Capture the cell that displays the provided text and extract its [X, Y] central coordinate. 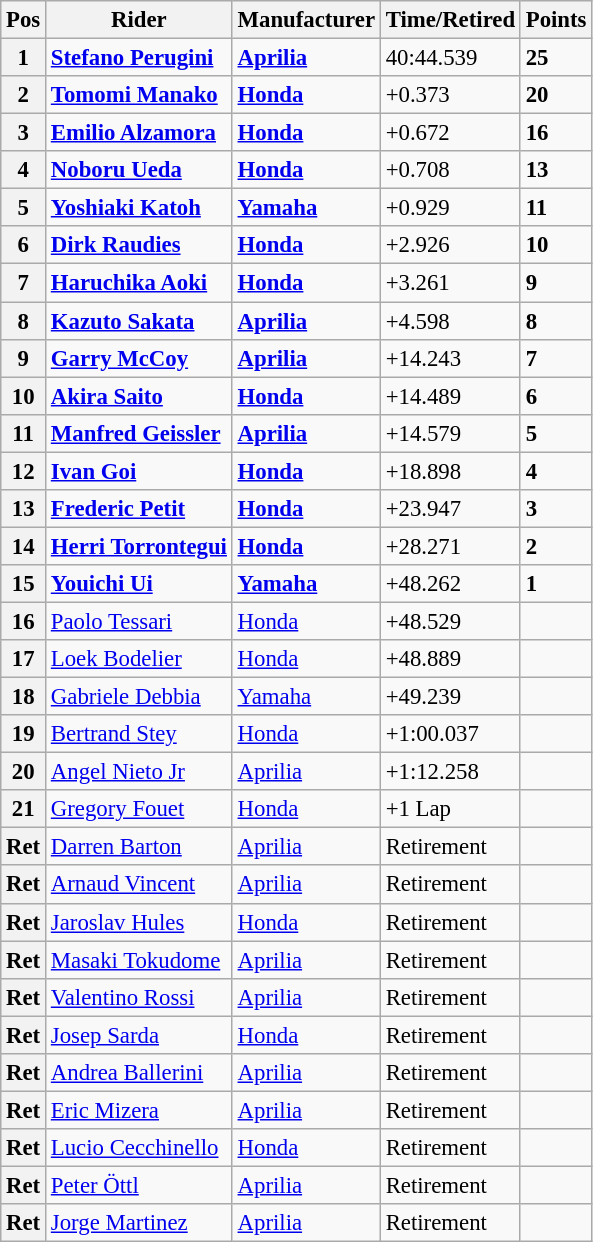
Noboru Ueda [140, 170]
Rider [140, 20]
Dirk Raudies [140, 245]
+0.373 [450, 95]
+0.672 [450, 133]
Bertrand Stey [140, 734]
Pos [24, 20]
Josep Sarda [140, 1035]
Points [556, 20]
+1:12.258 [450, 772]
Akira Saito [140, 396]
Garry McCoy [140, 358]
Stefano Perugini [140, 58]
Paolo Tessari [140, 621]
Herri Torrontegui [140, 546]
+0.708 [450, 170]
+48.262 [450, 584]
17 [24, 659]
Loek Bodelier [140, 659]
+3.261 [450, 283]
+23.947 [450, 509]
+0.929 [450, 208]
+48.889 [450, 659]
40:44.539 [450, 58]
Jaroslav Hules [140, 922]
Manufacturer [306, 20]
Youichi Ui [140, 584]
+2.926 [450, 245]
Arnaud Vincent [140, 885]
+48.529 [450, 621]
14 [24, 546]
Andrea Ballerini [140, 1073]
+28.271 [450, 546]
18 [24, 697]
Emilio Alzamora [140, 133]
19 [24, 734]
+49.239 [450, 697]
+14.489 [450, 396]
Gabriele Debbia [140, 697]
+14.579 [450, 433]
Manfred Geissler [140, 433]
+18.898 [450, 471]
Kazuto Sakata [140, 321]
Yoshiaki Katoh [140, 208]
12 [24, 471]
Angel Nieto Jr [140, 772]
Gregory Fouet [140, 809]
+4.598 [450, 321]
Haruchika Aoki [140, 283]
Jorge Martinez [140, 1223]
15 [24, 584]
Valentino Rossi [140, 997]
+1 Lap [450, 809]
Ivan Goi [140, 471]
+1:00.037 [450, 734]
Frederic Petit [140, 509]
Masaki Tokudome [140, 960]
21 [24, 809]
Tomomi Manako [140, 95]
25 [556, 58]
Time/Retired [450, 20]
+14.243 [450, 358]
Lucio Cecchinello [140, 1148]
Peter Öttl [140, 1185]
Darren Barton [140, 847]
Eric Mizera [140, 1110]
